Capture the cell that displays the provided text and extract its (x, y) central coordinate. 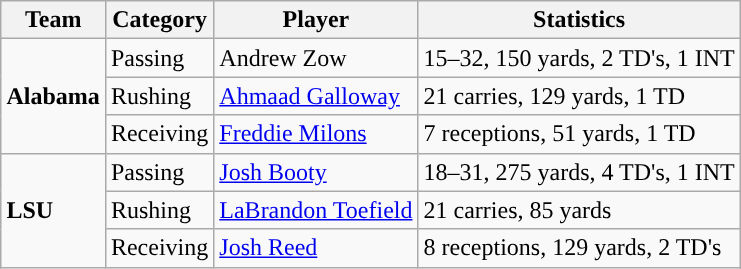
7 receptions, 51 yards, 1 TD (579, 134)
Andrew Zow (316, 58)
21 carries, 129 yards, 1 TD (579, 96)
Josh Booty (316, 172)
21 carries, 85 yards (579, 210)
LSU (53, 210)
Player (316, 20)
Category (159, 20)
18–31, 275 yards, 4 TD's, 1 INT (579, 172)
Ahmaad Galloway (316, 96)
LaBrandon Toefield (316, 210)
8 receptions, 129 yards, 2 TD's (579, 248)
Josh Reed (316, 248)
Team (53, 20)
Statistics (579, 20)
Freddie Milons (316, 134)
15–32, 150 yards, 2 TD's, 1 INT (579, 58)
Alabama (53, 96)
